Identify which cell holds the provided text, then report its (X, Y) central coordinate. 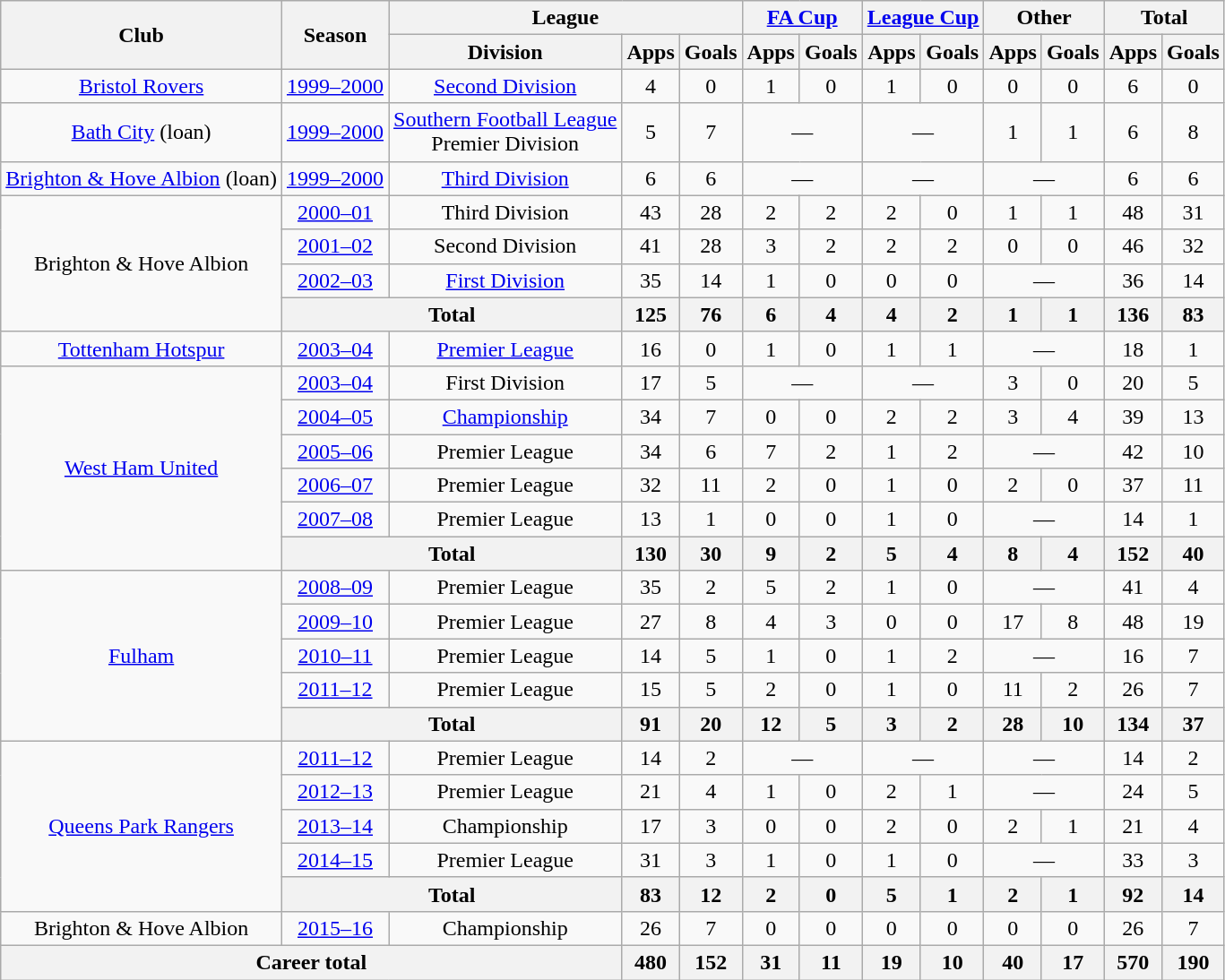
2006–07 (335, 486)
2013–14 (335, 826)
91 (651, 724)
18 (1133, 348)
2009–10 (335, 622)
Division (505, 52)
Tottenham Hotspur (142, 348)
FA Cup (802, 18)
2008–09 (335, 588)
West Ham United (142, 468)
36 (1133, 280)
Bath City (loan) (142, 133)
Queens Park Rangers (142, 826)
Bristol Rovers (142, 86)
190 (1194, 962)
39 (1133, 417)
2010–11 (335, 656)
480 (651, 962)
2014–15 (335, 860)
33 (1133, 860)
9 (771, 554)
2005–06 (335, 451)
134 (1133, 724)
92 (1133, 894)
125 (651, 314)
League (566, 18)
570 (1133, 962)
2007–08 (335, 520)
2001–02 (335, 246)
2012–13 (335, 792)
2015–16 (335, 928)
Club (142, 35)
42 (1133, 451)
76 (711, 314)
Other (1044, 18)
Career total (312, 962)
Fulham (142, 656)
30 (711, 554)
46 (1133, 246)
2004–05 (335, 417)
Southern Football LeaguePremier Division (505, 133)
League Cup (923, 18)
2002–03 (335, 280)
Season (335, 35)
2000–01 (335, 212)
15 (651, 690)
27 (651, 622)
Brighton & Hove Albion (loan) (142, 178)
24 (1133, 792)
43 (651, 212)
130 (651, 554)
136 (1133, 314)
